Scan for the cell matching the given text and deliver its (X, Y) coordinate at center. 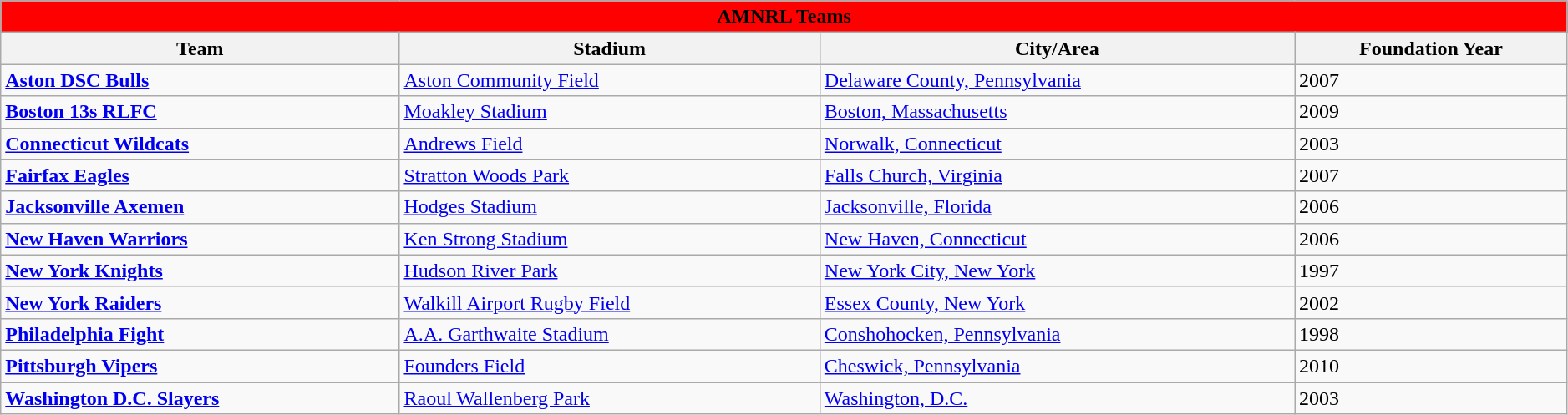
Stadium (610, 48)
Boston 13s RLFC (200, 112)
City/Area (1057, 48)
A.A. Garthwaite Stadium (610, 334)
New York City, New York (1057, 271)
New Haven, Connecticut (1057, 239)
Andrews Field (610, 144)
Hodges Stadium (610, 207)
New Haven Warriors (200, 239)
Essex County, New York (1057, 302)
Walkill Airport Rugby Field (610, 302)
Fairfax Eagles (200, 175)
Philadelphia Fight (200, 334)
2002 (1432, 302)
Conshohocken, Pennsylvania (1057, 334)
New York Knights (200, 271)
Team (200, 48)
Aston DSC Bulls (200, 80)
Stratton Woods Park (610, 175)
Connecticut Wildcats (200, 144)
Washington, D.C. (1057, 398)
Washington D.C. Slayers (200, 398)
Falls Church, Virginia (1057, 175)
Delaware County, Pennsylvania (1057, 80)
Pittsburgh Vipers (200, 366)
Boston, Massachusetts (1057, 112)
Founders Field (610, 366)
1998 (1432, 334)
AMNRL Teams (784, 17)
Norwalk, Connecticut (1057, 144)
Foundation Year (1432, 48)
New York Raiders (200, 302)
Hudson River Park (610, 271)
Cheswick, Pennsylvania (1057, 366)
1997 (1432, 271)
Moakley Stadium (610, 112)
Jacksonville, Florida (1057, 207)
Jacksonville Axemen (200, 207)
Aston Community Field (610, 80)
Ken Strong Stadium (610, 239)
2010 (1432, 366)
Raoul Wallenberg Park (610, 398)
2009 (1432, 112)
